Locate the cell with the specified text and output its [x, y] center coordinate. 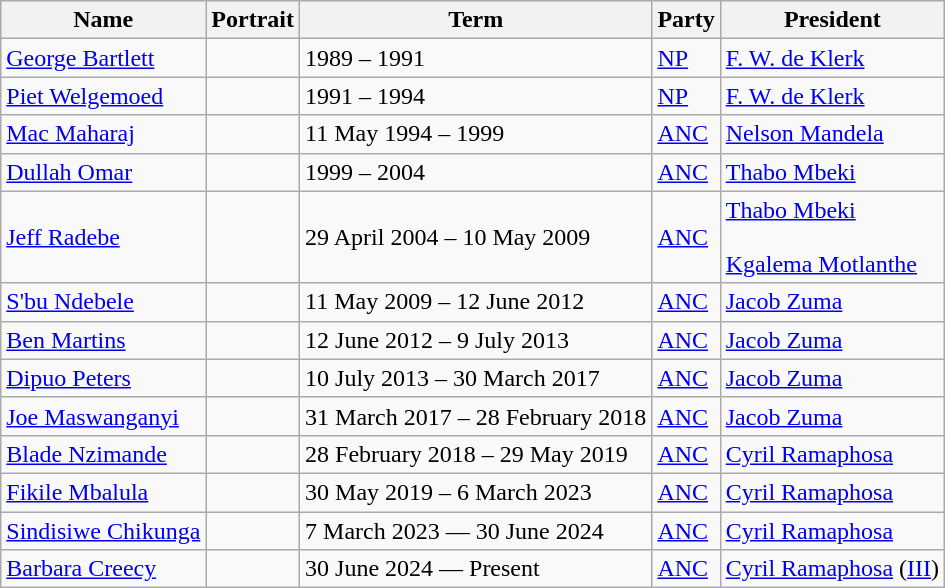
George Bartlett [104, 58]
10 July 2013 – 30 March 2017 [476, 378]
Portrait [253, 20]
1989 – 1991 [476, 58]
31 March 2017 – 28 February 2018 [476, 416]
Mac Maharaj [104, 134]
Fikile Mbalula [104, 492]
Term [476, 20]
28 February 2018 – 29 May 2019 [476, 454]
Dipuo Peters [104, 378]
Name [104, 20]
29 April 2004 – 10 May 2009 [476, 237]
Cyril Ramaphosa (III) [832, 569]
Sindisiwe Chikunga [104, 531]
Barbara Creecy [104, 569]
7 March 2023 — 30 June 2024 [476, 531]
12 June 2012 – 9 July 2013 [476, 340]
Ben Martins [104, 340]
30 June 2024 — Present [476, 569]
Dullah Omar [104, 172]
Blade Nzimande [104, 454]
President [832, 20]
S'bu Ndebele [104, 302]
Thabo Mbeki [832, 172]
1999 – 2004 [476, 172]
Party [686, 20]
Jeff Radebe [104, 237]
Nelson Mandela [832, 134]
1991 – 1994 [476, 96]
30 May 2019 – 6 March 2023 [476, 492]
11 May 2009 – 12 June 2012 [476, 302]
Joe Maswanganyi [104, 416]
Thabo Mbeki Kgalema Motlanthe [832, 237]
Piet Welgemoed [104, 96]
11 May 1994 – 1999 [476, 134]
